Determine the [x, y] coordinate at the center of the cell enclosing the given text.  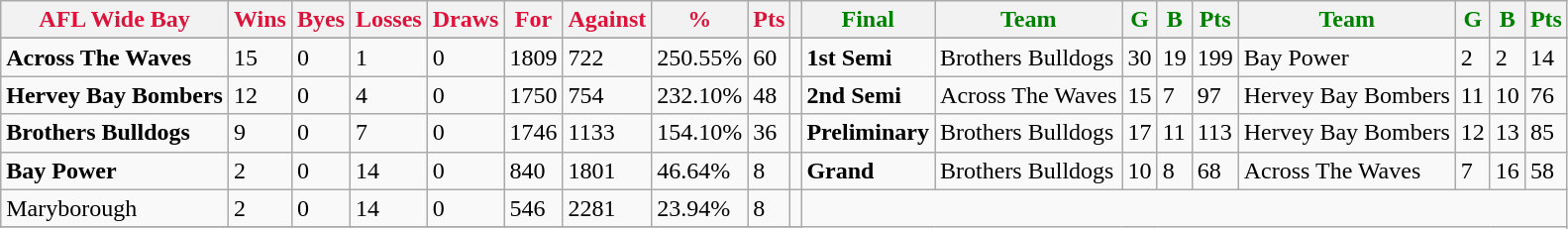
154.10% [699, 133]
97 [1214, 95]
Grand [868, 171]
19 [1175, 57]
Byes [321, 20]
1st Semi [868, 57]
AFL Wide Bay [115, 20]
Maryborough [115, 208]
9 [260, 133]
840 [533, 171]
1809 [533, 57]
% [699, 20]
1801 [607, 171]
1750 [533, 95]
250.55% [699, 57]
17 [1139, 133]
2281 [607, 208]
2nd Semi [868, 95]
16 [1508, 171]
232.10% [699, 95]
4 [388, 95]
58 [1545, 171]
Losses [388, 20]
Wins [260, 20]
Draws [466, 20]
Final [868, 20]
722 [607, 57]
Preliminary [868, 133]
48 [769, 95]
85 [1545, 133]
60 [769, 57]
76 [1545, 95]
30 [1139, 57]
68 [1214, 171]
113 [1214, 133]
199 [1214, 57]
1 [388, 57]
23.94% [699, 208]
For [533, 20]
1133 [607, 133]
46.64% [699, 171]
13 [1508, 133]
36 [769, 133]
1746 [533, 133]
546 [533, 208]
Against [607, 20]
754 [607, 95]
